Return (x, y) of the center of cell containing provided text 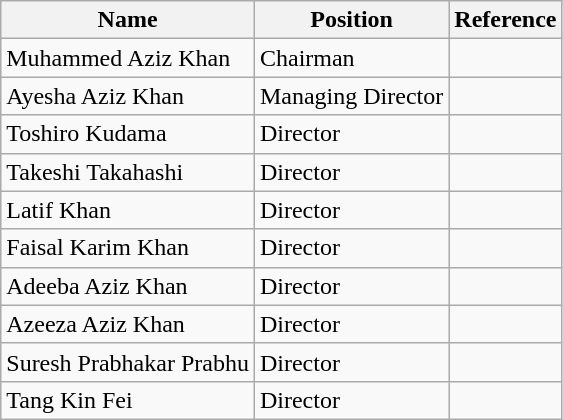
Azeeza Aziz Khan (128, 324)
Latif Khan (128, 210)
Suresh Prabhakar Prabhu (128, 362)
Name (128, 20)
Tang Kin Fei (128, 400)
Muhammed Aziz Khan (128, 58)
Toshiro Kudama (128, 134)
Ayesha Aziz Khan (128, 96)
Faisal Karim Khan (128, 248)
Takeshi Takahashi (128, 172)
Position (351, 20)
Chairman (351, 58)
Managing Director (351, 96)
Adeeba Aziz Khan (128, 286)
Reference (506, 20)
